Determine the [x, y] coordinate at the center of the cell enclosing the given text.  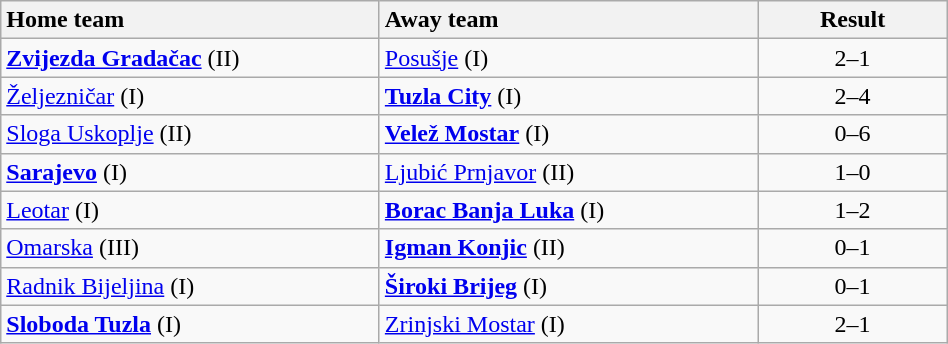
Away team [568, 20]
1–0 [852, 172]
Leotar (I) [190, 210]
Široki Brijeg (I) [568, 286]
2–4 [852, 96]
0–6 [852, 134]
Omarska (III) [190, 248]
Result [852, 20]
Željezničar (I) [190, 96]
1–2 [852, 210]
Sarajevo (I) [190, 172]
Radnik Bijeljina (I) [190, 286]
Zrinjski Mostar (I) [568, 324]
Posušje (I) [568, 58]
Sloboda Tuzla (I) [190, 324]
Velež Mostar (I) [568, 134]
Tuzla City (I) [568, 96]
Borac Banja Luka (I) [568, 210]
Home team [190, 20]
Sloga Uskoplje (II) [190, 134]
Igman Konjic (II) [568, 248]
Zvijezda Gradačac (II) [190, 58]
Ljubić Prnjavor (II) [568, 172]
